For the text-containing cell, return its midpoint in [X, Y] coordinate format. 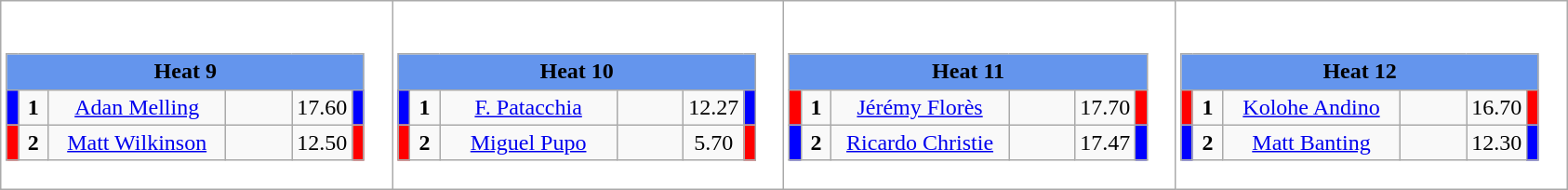
Adan Melling [138, 107]
Jérémy Florès [921, 107]
Matt Wilkinson [138, 142]
F. Patacchia [528, 107]
Heat 11 1 Jérémy Florès 17.70 2 Ricardo Christie 17.47 [980, 95]
Heat 10 [577, 72]
16.70 [1497, 107]
Matt Banting [1311, 142]
17.70 [1105, 107]
Kolohe Andino [1311, 107]
Miguel Pupo [528, 142]
Heat 10 1 F. Patacchia 12.27 2 Miguel Pupo 5.70 [588, 95]
12.30 [1497, 142]
Heat 12 [1360, 72]
12.50 [322, 142]
17.47 [1105, 142]
17.60 [322, 107]
Ricardo Christie [921, 142]
5.70 [714, 142]
Heat 9 [185, 72]
Heat 9 1 Adan Melling 17.60 2 Matt Wilkinson 12.50 [197, 95]
Heat 11 [968, 72]
12.27 [714, 107]
Heat 12 1 Kolohe Andino 16.70 2 Matt Banting 12.30 [1371, 95]
